Find where the given text appears and provide that cell's center as (X, Y) coordinate. 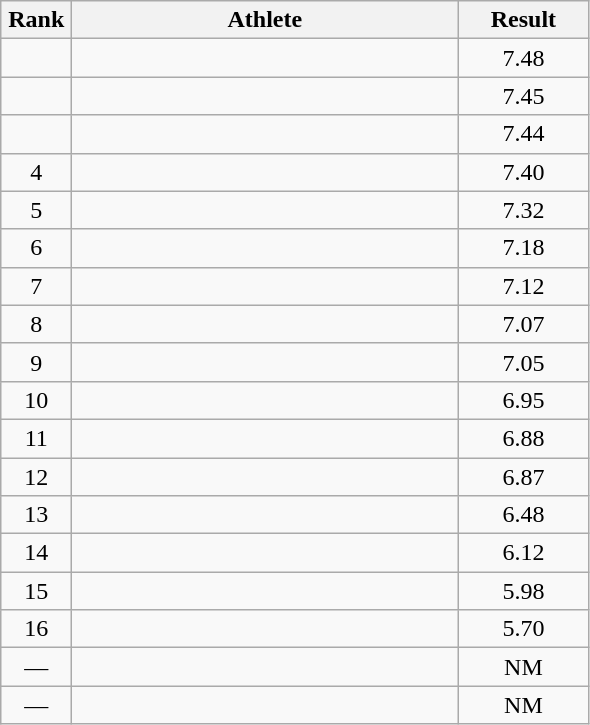
13 (36, 515)
16 (36, 629)
6 (36, 248)
7.05 (524, 362)
6.88 (524, 438)
Athlete (265, 20)
8 (36, 324)
7.07 (524, 324)
5.70 (524, 629)
6.95 (524, 400)
6.48 (524, 515)
7.48 (524, 58)
7.12 (524, 286)
12 (36, 477)
9 (36, 362)
Rank (36, 20)
6.87 (524, 477)
7.44 (524, 134)
15 (36, 591)
5.98 (524, 591)
7.45 (524, 96)
Result (524, 20)
5 (36, 210)
7.40 (524, 172)
7 (36, 286)
7.18 (524, 248)
10 (36, 400)
4 (36, 172)
6.12 (524, 553)
7.32 (524, 210)
14 (36, 553)
11 (36, 438)
